From the cell containing the given text, extract its center point as (x, y) coordinate. 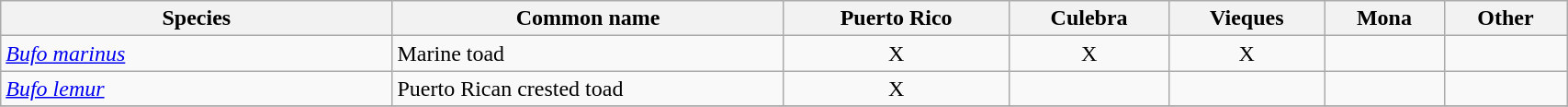
Mona (1385, 18)
Vieques (1247, 18)
Bufo lemur (197, 89)
Puerto Rico (897, 18)
Marine toad (588, 53)
Puerto Rican crested toad (588, 89)
Other (1505, 18)
Culebra (1089, 18)
Species (197, 18)
Common name (588, 18)
Bufo marinus (197, 53)
